Extract the (x, y) coordinate from the center of the cell holding the provided text.  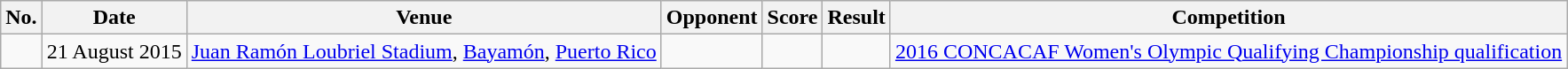
Result (856, 18)
Score (792, 18)
Competition (1228, 18)
Venue (424, 18)
Opponent (712, 18)
21 August 2015 (114, 51)
2016 CONCACAF Women's Olympic Qualifying Championship qualification (1228, 51)
Juan Ramón Loubriel Stadium, Bayamón, Puerto Rico (424, 51)
No. (21, 18)
Date (114, 18)
